Extract the [X, Y] coordinate from the center of the cell holding the provided text.  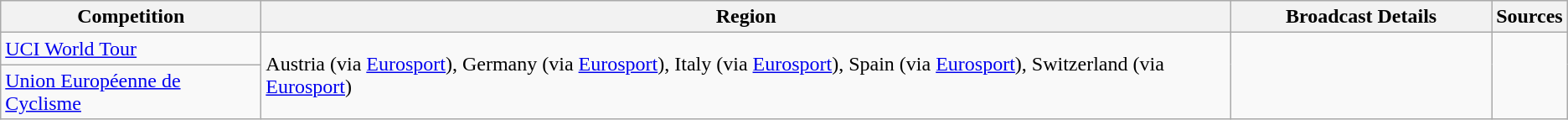
Sources [1529, 17]
Union Européenne de Cyclisme [131, 92]
UCI World Tour [131, 49]
Austria (via Eurosport), Germany (via Eurosport), Italy (via Eurosport), Spain (via Eurosport), Switzerland (via Eurosport) [746, 76]
Region [746, 17]
Broadcast Details [1362, 17]
Competition [131, 17]
